Return (x, y) of the center of cell containing provided text 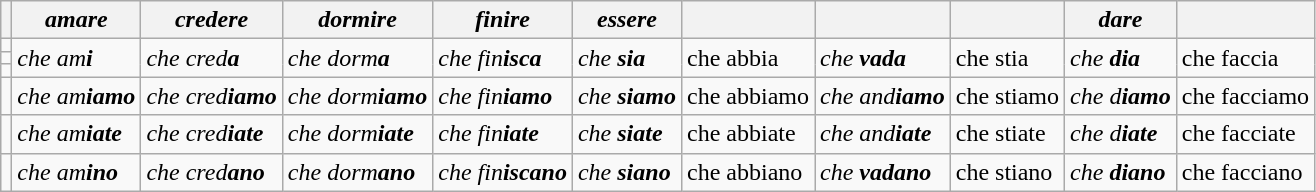
che stiano (1007, 172)
che vada (882, 58)
che dia (1121, 58)
che abbiate (748, 134)
che siate (626, 134)
che amiate (76, 134)
che vadano (882, 172)
che diamo (1121, 96)
che stia (1007, 58)
che facciate (1245, 134)
dormire (357, 20)
che facciamo (1245, 96)
che creda (212, 58)
finire (503, 20)
che abbiano (748, 172)
che siano (626, 172)
che amiamo (76, 96)
che dormano (357, 172)
che ami (76, 58)
credere (212, 20)
che sia (626, 58)
che finiate (503, 134)
che finiamo (503, 96)
che facciano (1245, 172)
che stiamo (1007, 96)
che dormiate (357, 134)
amare (76, 20)
che abbia (748, 58)
che diano (1121, 172)
che crediate (212, 134)
che andiate (882, 134)
che finisca (503, 58)
che abbiamo (748, 96)
che crediamo (212, 96)
che siamo (626, 96)
che dorma (357, 58)
che faccia (1245, 58)
dare (1121, 20)
che diate (1121, 134)
che credano (212, 172)
che amino (76, 172)
che stiate (1007, 134)
essere (626, 20)
che dormiamo (357, 96)
che finiscano (503, 172)
che andiamo (882, 96)
